Find where the given text appears and provide that cell's center as (x, y) coordinate. 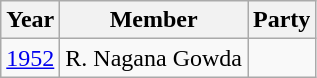
Year (30, 20)
1952 (30, 58)
Member (154, 20)
Party (282, 20)
R. Nagana Gowda (154, 58)
